From the cell containing the given text, extract its center point as (x, y) coordinate. 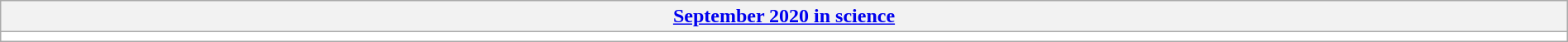
September 2020 in science (784, 16)
